Locate the cell with the specified text and output its (x, y) center coordinate. 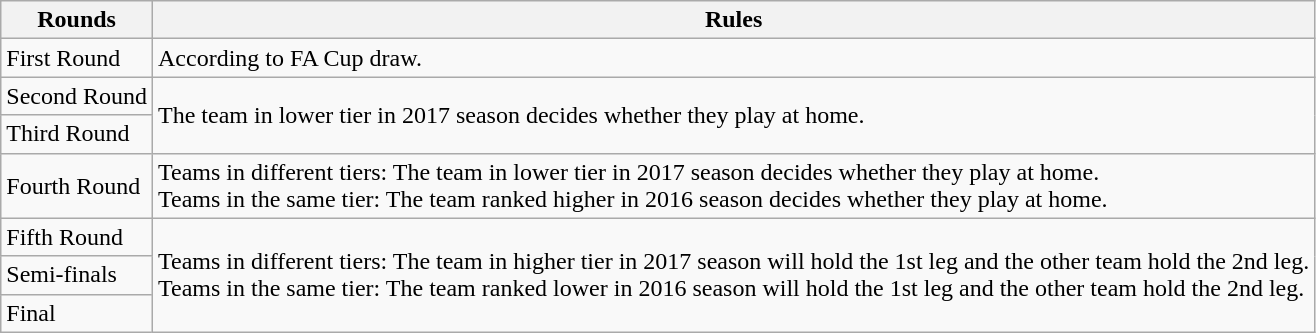
Rounds (77, 20)
Final (77, 313)
Third Round (77, 134)
Second Round (77, 96)
According to FA Cup draw. (733, 58)
First Round (77, 58)
Fifth Round (77, 237)
Semi-finals (77, 275)
Rules (733, 20)
Fourth Round (77, 186)
The team in lower tier in 2017 season decides whether they play at home. (733, 115)
